Scan for the cell matching the given text and deliver its [x, y] coordinate at center. 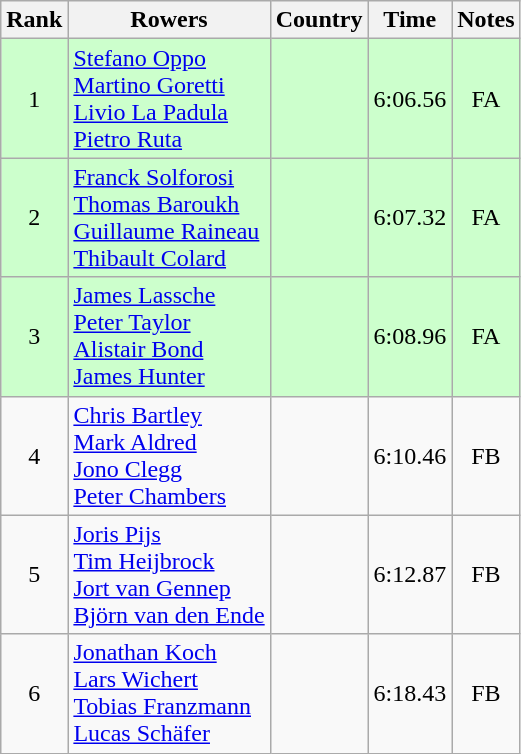
Chris BartleyMark AldredJono CleggPeter Chambers [169, 456]
4 [34, 456]
Time [410, 20]
3 [34, 336]
6 [34, 694]
Stefano OppoMartino GorettiLivio La PadulaPietro Ruta [169, 98]
Joris PijsTim HeijbrockJort van GennepBjörn van den Ende [169, 574]
Franck SolforosiThomas BaroukhGuillaume RaineauThibault Colard [169, 218]
Notes [486, 20]
1 [34, 98]
6:07.32 [410, 218]
Country [319, 20]
6:10.46 [410, 456]
2 [34, 218]
6:06.56 [410, 98]
6:12.87 [410, 574]
Jonathan KochLars WichertTobias FranzmannLucas Schäfer [169, 694]
Rowers [169, 20]
5 [34, 574]
6:18.43 [410, 694]
Rank [34, 20]
James LasschePeter TaylorAlistair BondJames Hunter [169, 336]
6:08.96 [410, 336]
